Output the [X, Y] coordinate of the center of the cell containing the given text.  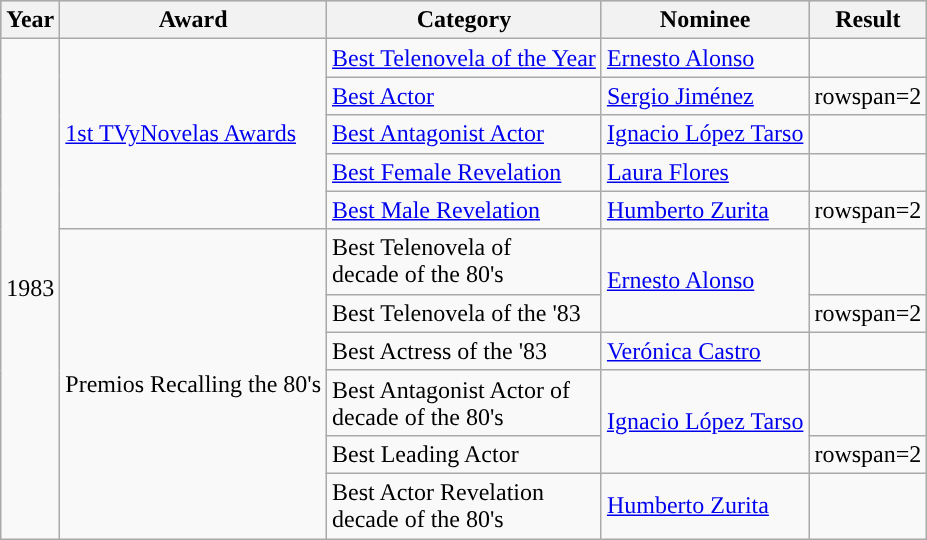
Best Telenovela of decade of the 80's [464, 262]
Best Actor [464, 96]
1st TVyNovelas Awards [194, 134]
Year [30, 20]
Best Telenovela of the '83 [464, 313]
Sergio Jiménez [705, 96]
Best Actress of the '83 [464, 351]
Nominee [705, 20]
Best Male Revelation [464, 210]
1983 [30, 289]
Best Actor Revelation decade of the 80's [464, 506]
Best Female Revelation [464, 172]
Laura Flores [705, 172]
Best Telenovela of the Year [464, 58]
Result [868, 20]
Best Leading Actor [464, 454]
Verónica Castro [705, 351]
Best Antagonist Actor of decade of the 80's [464, 402]
Award [194, 20]
Best Antagonist Actor [464, 134]
Premios Recalling the 80's [194, 384]
Category [464, 20]
